Determine the [X, Y] coordinate at the center of the cell enclosing the given text.  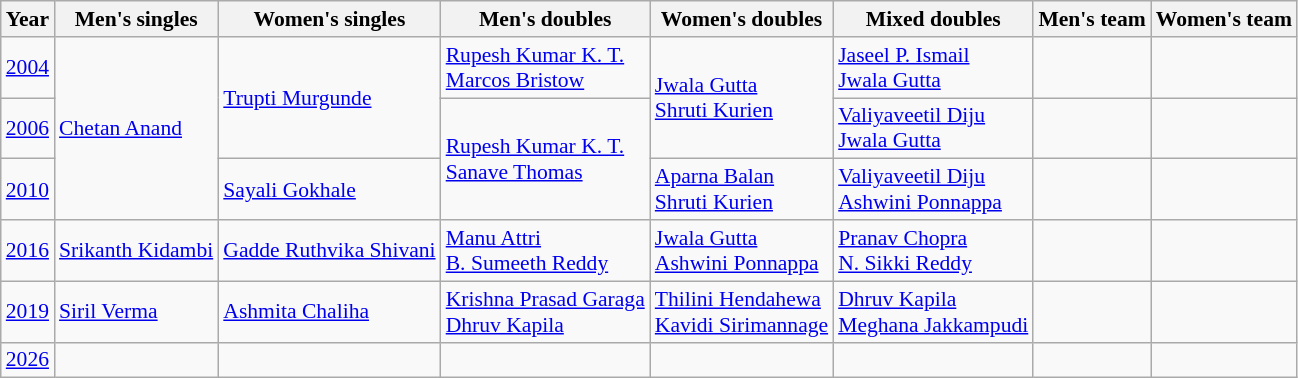
Ashmita Chaliha [329, 312]
2026 [28, 360]
2006 [28, 128]
Pranav Chopra N. Sikki Reddy [933, 250]
Mixed doubles [933, 19]
Valiyaveetil Diju Ashwini Ponnappa [933, 190]
Valiyaveetil Diju Jwala Gutta [933, 128]
Men's singles [136, 19]
Aparna Balan Shruti Kurien [742, 190]
Jwala Gutta Shruti Kurien [742, 98]
Siril Verma [136, 312]
Men's team [1092, 19]
Men's doubles [546, 19]
Sayali Gokhale [329, 190]
Rupesh Kumar K. T. Marcos Bristow [546, 68]
2004 [28, 68]
Women's singles [329, 19]
Gadde Ruthvika Shivani [329, 250]
Krishna Prasad Garaga Dhruv Kapila [546, 312]
Srikanth Kidambi [136, 250]
Year [28, 19]
Women's team [1224, 19]
Rupesh Kumar K. T. Sanave Thomas [546, 159]
2019 [28, 312]
Manu Attri B. Sumeeth Reddy [546, 250]
Women's doubles [742, 19]
Jaseel P. Ismail Jwala Gutta [933, 68]
Jwala Gutta Ashwini Ponnappa [742, 250]
Chetan Anand [136, 128]
Dhruv Kapila Meghana Jakkampudi [933, 312]
Thilini Hendahewa Kavidi Sirimannage [742, 312]
2016 [28, 250]
2010 [28, 190]
Trupti Murgunde [329, 98]
